Capture the cell that displays the provided text and extract its [x, y] central coordinate. 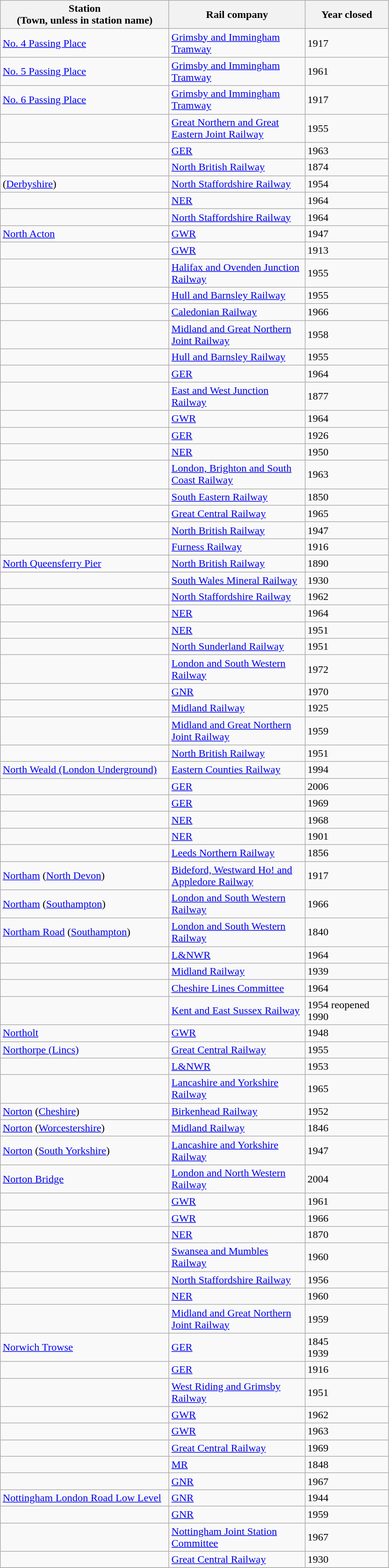
1968 [347, 820]
No. 4 Passing Place [85, 43]
Northam (Southampton) [85, 904]
Norton (Cheshire) [85, 1111]
1954 reopened 1990 [347, 1010]
Norton (Worcestershire) [85, 1128]
1850 [347, 497]
1874 [347, 167]
1926 [347, 435]
1856 [347, 853]
1890 [347, 563]
London, Brighton and South Coast Railway [237, 474]
1840 [347, 933]
Eastern Counties Railway [237, 770]
No. 5 Passing Place [85, 72]
Norwich Trowse [85, 1347]
Leeds Northern Railway [237, 853]
Northam (North Devon) [85, 875]
Northorpe (Lincs) [85, 1050]
1954 [347, 184]
No. 6 Passing Place [85, 100]
1952 [347, 1111]
North Weald (London Underground) [85, 770]
Cheshire Lines Committee [237, 988]
1994 [347, 770]
1877 [347, 396]
1950 [347, 452]
Halifax and Ovenden Junction Railway [237, 272]
1901 [347, 836]
MR [237, 1465]
North Sunderland Railway [237, 647]
Northolt [85, 1033]
Station(Town, unless in station name) [85, 15]
1970 [347, 692]
London and North Western Railway [237, 1179]
Furness Railway [237, 547]
1958 [347, 334]
Norton (South Yorkshire) [85, 1150]
Northam Road (Southampton) [85, 933]
18451939 [347, 1347]
South Eastern Railway [237, 497]
1870 [347, 1235]
Swansea and Mumbles Railway [237, 1258]
North Acton [85, 234]
1953 [347, 1066]
1925 [347, 708]
West Riding and Grimsby Railway [237, 1392]
1948 [347, 1033]
Year closed [347, 15]
1944 [347, 1498]
2006 [347, 786]
Caledonian Railway [237, 312]
Nottingham Joint Station Committee [237, 1537]
Kent and East Sussex Railway [237, 1010]
Nottingham London Road Low Level [85, 1498]
Rail company [237, 15]
1972 [347, 669]
1846 [347, 1128]
East and West Junction Railway [237, 396]
Norton Bridge [85, 1179]
1939 [347, 972]
North Queensferry Pier [85, 563]
Birkenhead Railway [237, 1111]
South Wales Mineral Railway [237, 580]
1913 [347, 250]
Bideford, Westward Ho! and Appledore Railway [237, 875]
1848 [347, 1465]
1956 [347, 1280]
Great Northern and Great Eastern Joint Railway [237, 128]
(Derbyshire) [85, 184]
2004 [347, 1179]
